Detect which cell encompasses the target text, then output its (x, y) center coordinate. 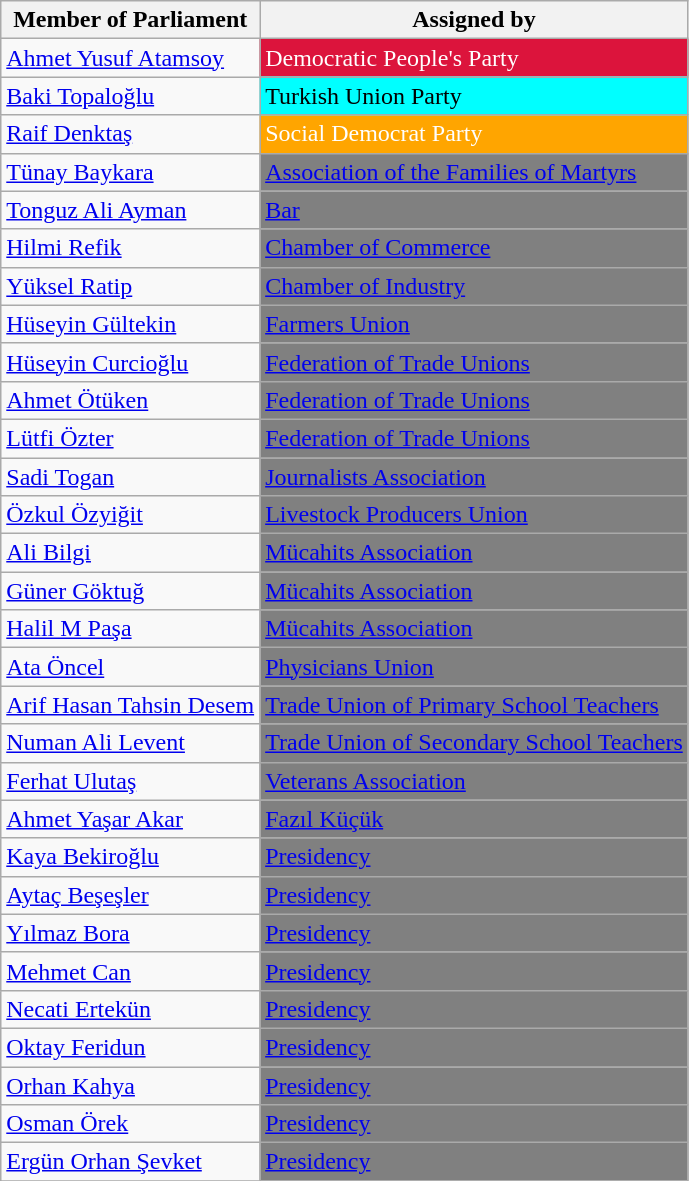
Güner Göktuğ (130, 591)
Bar (474, 210)
Özkul Özyiğit (130, 515)
Raif Denktaş (130, 134)
Orhan Kahya (130, 1085)
Yılmaz Bora (130, 933)
Veterans Association (474, 781)
Baki Topaloğlu (130, 96)
Chamber of Industry (474, 286)
Tünay Baykara (130, 172)
Ahmet Yaşar Akar (130, 819)
Assigned by (474, 20)
Necati Ertekün (130, 1009)
Chamber of Commerce (474, 248)
Journalists Association (474, 477)
Sadi Togan (130, 477)
Farmers Union (474, 324)
Physicians Union (474, 667)
Ahmet Ötüken (130, 400)
Social Democrat Party (474, 134)
Association of the Families of Martyrs (474, 172)
Livestock Producers Union (474, 515)
Ata Öncel (130, 667)
Yüksel Ratip (130, 286)
Oktay Feridun (130, 1047)
Mehmet Can (130, 971)
Ergün Orhan Şevket (130, 1162)
Numan Ali Levent (130, 743)
Aytaç Beşeşler (130, 895)
Ferhat Ulutaş (130, 781)
Turkish Union Party (474, 96)
Hilmi Refik (130, 248)
Kaya Bekiroğlu (130, 857)
Lütfi Özter (130, 438)
Osman Örek (130, 1124)
Trade Union of Primary School Teachers (474, 705)
Trade Union of Secondary School Teachers (474, 743)
Ali Bilgi (130, 553)
Tonguz Ali Ayman (130, 210)
Ahmet Yusuf Atamsoy (130, 58)
Hüseyin Gültekin (130, 324)
Halil M Paşa (130, 629)
Fazıl Küçük (474, 819)
Hüseyin Curcioğlu (130, 362)
Arif Hasan Tahsin Desem (130, 705)
Democratic People's Party (474, 58)
Member of Parliament (130, 20)
